For the text-containing cell, return its midpoint in [x, y] coordinate format. 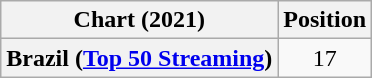
Chart (2021) [140, 20]
17 [325, 58]
Position [325, 20]
Brazil (Top 50 Streaming) [140, 58]
